For the text-containing cell, return its midpoint in [x, y] coordinate format. 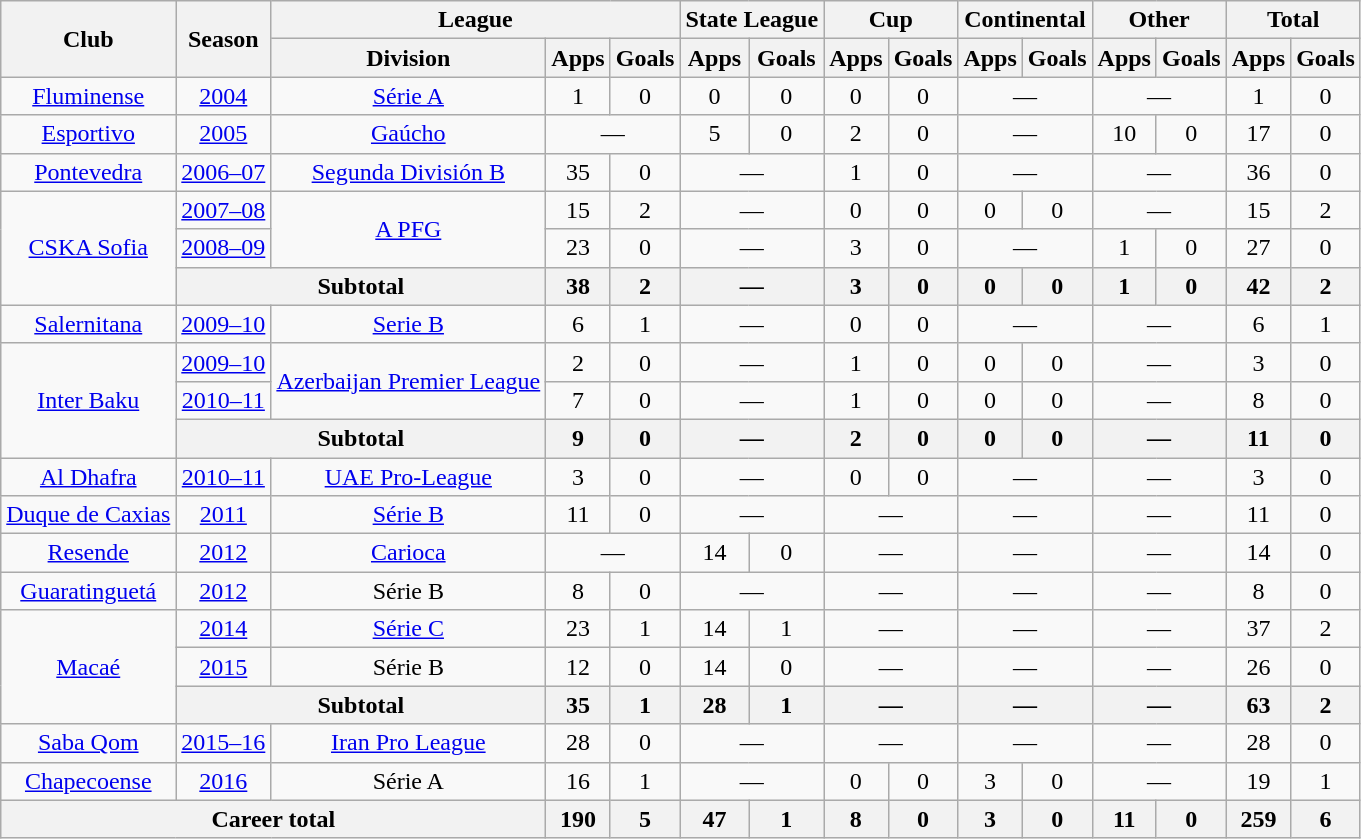
2007–08 [224, 210]
Gaúcho [408, 134]
League [476, 20]
2008–09 [224, 248]
Division [408, 58]
2014 [224, 629]
2004 [224, 96]
12 [578, 667]
7 [578, 400]
19 [1258, 781]
2016 [224, 781]
Duque de Caxias [88, 515]
Cup [891, 20]
Resende [88, 553]
Club [88, 39]
Saba Qom [88, 743]
Segunda División B [408, 172]
State League [752, 20]
38 [578, 286]
Continental [1025, 20]
Serie B [408, 324]
2011 [224, 515]
Macaé [88, 667]
2015–16 [224, 743]
2005 [224, 134]
47 [714, 819]
Inter Baku [88, 400]
Fluminense [88, 96]
Esportivo [88, 134]
2015 [224, 667]
17 [1258, 134]
Chapecoense [88, 781]
16 [578, 781]
259 [1258, 819]
Al Dhafra [88, 477]
Iran Pro League [408, 743]
Other [1159, 20]
UAE Pro-League [408, 477]
190 [578, 819]
Salernitana [88, 324]
36 [1258, 172]
27 [1258, 248]
2006–07 [224, 172]
9 [578, 438]
Season [224, 39]
A PFG [408, 229]
10 [1124, 134]
Total [1293, 20]
Carioca [408, 553]
63 [1258, 705]
Pontevedra [88, 172]
CSKA Sofia [88, 248]
26 [1258, 667]
Série C [408, 629]
Career total [274, 819]
Guaratinguetá [88, 591]
42 [1258, 286]
37 [1258, 629]
Azerbaijan Premier League [408, 381]
